Scan for the cell matching the given text and deliver its [X, Y] coordinate at center. 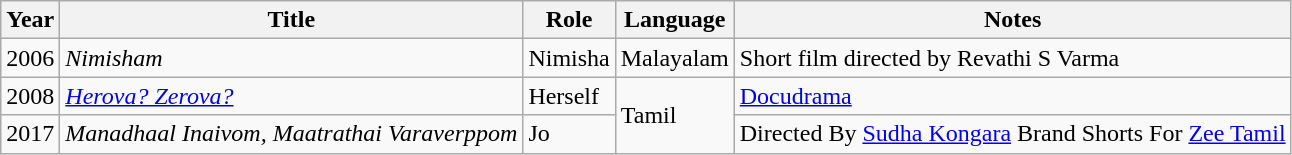
Short film directed by Revathi S Varma [1012, 58]
2017 [30, 134]
2006 [30, 58]
Notes [1012, 20]
Nimisha [569, 58]
Title [292, 20]
Malayalam [674, 58]
Jo [569, 134]
Directed By Sudha Kongara Brand Shorts For Zee Tamil [1012, 134]
Docudrama [1012, 96]
2008 [30, 96]
Manadhaal Inaivom, Maatrathai Varaverppom [292, 134]
Tamil [674, 115]
Language [674, 20]
Herself [569, 96]
Herova? Zerova? [292, 96]
Year [30, 20]
Role [569, 20]
Nimisham [292, 58]
